Scan for the cell matching the given text and deliver its [X, Y] coordinate at center. 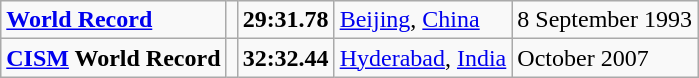
October 2007 [605, 58]
CISM World Record [114, 58]
World Record [114, 20]
29:31.78 [286, 20]
32:32.44 [286, 58]
Hyderabad, India [423, 58]
Beijing, China [423, 20]
8 September 1993 [605, 20]
